Identify which cell holds the provided text, then report its (X, Y) central coordinate. 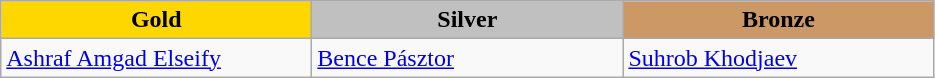
Gold (156, 20)
Suhrob Khodjaev (778, 58)
Ashraf Amgad Elseify (156, 58)
Bence Pásztor (468, 58)
Bronze (778, 20)
Silver (468, 20)
